Search for the cell housing the specified text and yield its [X, Y] center coordinate. 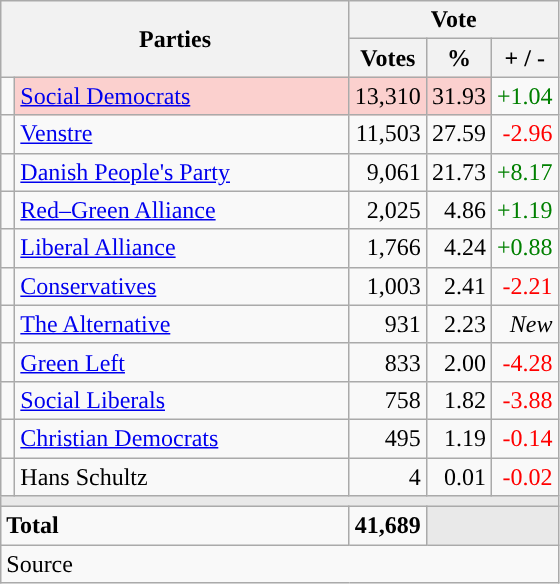
-0.14 [524, 438]
4.86 [458, 210]
+1.19 [524, 210]
Vote [454, 20]
-4.28 [524, 362]
Green Left [182, 362]
31.93 [458, 96]
2.23 [458, 324]
1.82 [458, 400]
+8.17 [524, 172]
-3.88 [524, 400]
2.41 [458, 286]
Social Democrats [182, 96]
0.01 [458, 477]
41,689 [388, 526]
-2.96 [524, 134]
9,061 [388, 172]
Hans Schultz [182, 477]
2.00 [458, 362]
27.59 [458, 134]
11,503 [388, 134]
Christian Democrats [182, 438]
931 [388, 324]
21.73 [458, 172]
Conservatives [182, 286]
Votes [388, 58]
4.24 [458, 248]
Parties [176, 39]
13,310 [388, 96]
Red–Green Alliance [182, 210]
+1.04 [524, 96]
Social Liberals [182, 400]
+ / - [524, 58]
495 [388, 438]
-2.21 [524, 286]
New [524, 324]
1,766 [388, 248]
Danish People's Party [182, 172]
Liberal Alliance [182, 248]
4 [388, 477]
758 [388, 400]
Source [280, 564]
2,025 [388, 210]
% [458, 58]
Total [176, 526]
Venstre [182, 134]
833 [388, 362]
The Alternative [182, 324]
1.19 [458, 438]
+0.88 [524, 248]
-0.02 [524, 477]
1,003 [388, 286]
